Detect which cell encompasses the target text, then output its [x, y] center coordinate. 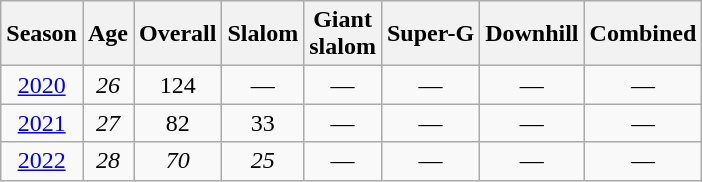
Super-G [430, 34]
Downhill [532, 34]
70 [178, 161]
33 [263, 123]
82 [178, 123]
27 [108, 123]
2021 [42, 123]
Season [42, 34]
Overall [178, 34]
26 [108, 85]
2020 [42, 85]
25 [263, 161]
2022 [42, 161]
124 [178, 85]
Slalom [263, 34]
Age [108, 34]
Combined [643, 34]
28 [108, 161]
Giantslalom [343, 34]
